From the cell containing the given text, extract its center point as [x, y] coordinate. 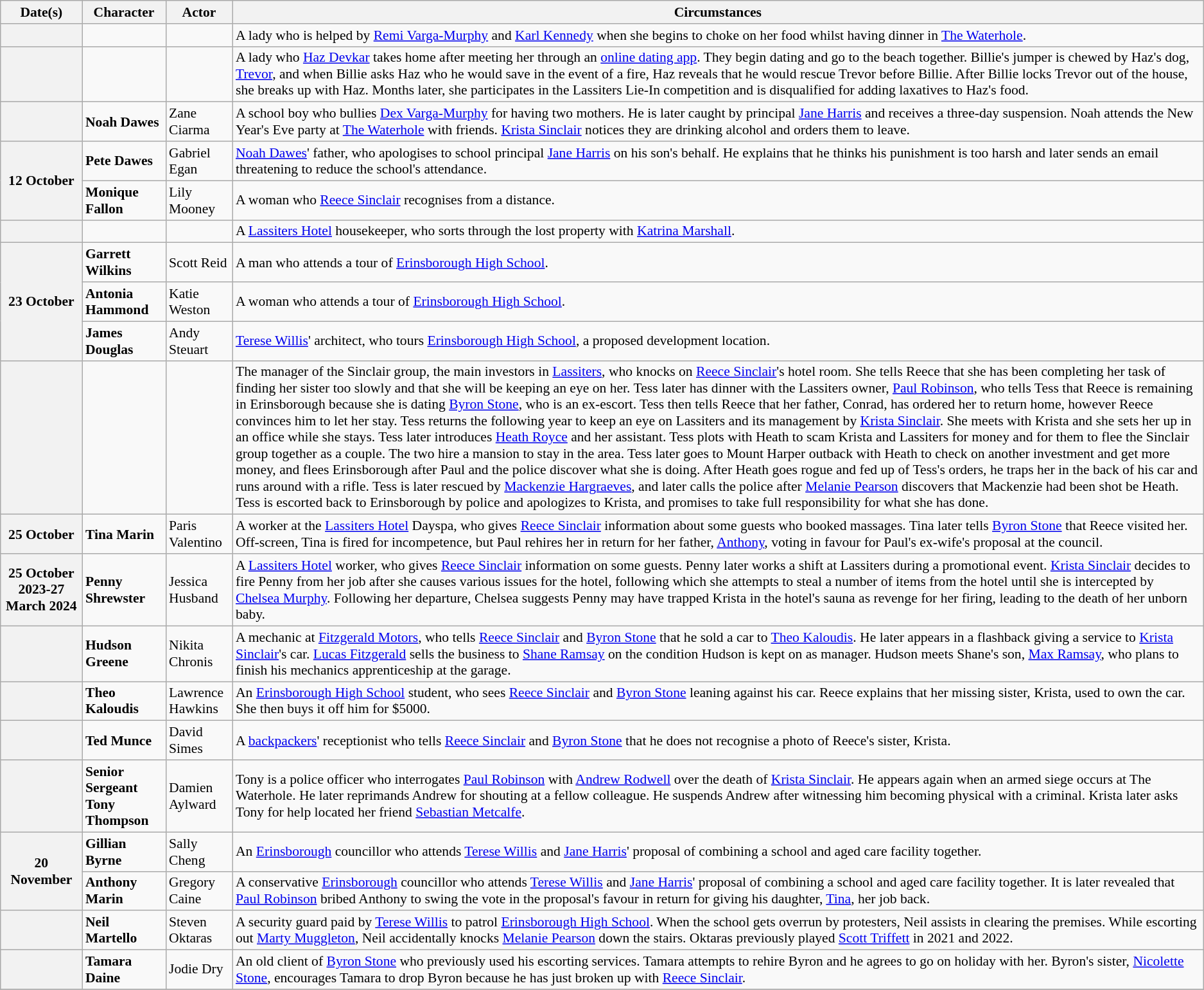
Gabriel Egan [199, 161]
Theo Kaloudis [124, 702]
Damien Aylward [199, 796]
Nikita Chronis [199, 654]
A backpackers' receptionist who tells Reece Sinclair and Byron Stone that he does not recognise a photo of Reece's sister, Krista. [718, 740]
Anthony Marin [124, 890]
20 November [41, 871]
A man who attends a tour of Erinsborough High School. [718, 262]
A woman who Reece Sinclair recognises from a distance. [718, 200]
Garrett Wilkins [124, 262]
23 October [41, 302]
Terese Willis' architect, who tours Erinsborough High School, a proposed development location. [718, 340]
Gillian Byrne [124, 852]
Tina Marin [124, 535]
Zane Ciarma [199, 122]
Jessica Husband [199, 590]
Pete Dawes [124, 161]
Ted Munce [124, 740]
A Lassiters Hotel housekeeper, who sorts through the lost property with Katrina Marshall. [718, 231]
Jodie Dry [199, 970]
An Erinsborough councillor who attends Terese Willis and Jane Harris' proposal of combining a school and aged care facility together. [718, 852]
Circumstances [718, 12]
Tamara Daine [124, 970]
Senior Sergeant Tony Thompson [124, 796]
Scott Reid [199, 262]
Date(s) [41, 12]
Paris Valentino [199, 535]
Andy Steuart [199, 340]
Character [124, 12]
Lily Mooney [199, 200]
A lady who is helped by Remi Varga-Murphy and Karl Kennedy when she begins to choke on her food whilst having dinner in The Waterhole. [718, 35]
Lawrence Hawkins [199, 702]
Hudson Greene [124, 654]
Actor [199, 12]
25 October [41, 535]
12 October [41, 181]
Noah Dawes [124, 122]
Penny Shrewster [124, 590]
Neil Martello [124, 930]
Sally Cheng [199, 852]
Gregory Caine [199, 890]
Katie Weston [199, 302]
Steven Oktaras [199, 930]
A woman who attends a tour of Erinsborough High School. [718, 302]
25 October 2023-27 March 2024 [41, 590]
Monique Fallon [124, 200]
David Simes [199, 740]
James Douglas [124, 340]
Antonia Hammond [124, 302]
